Return the [x, y] coordinate for the center point of the cell that contains the specified text.  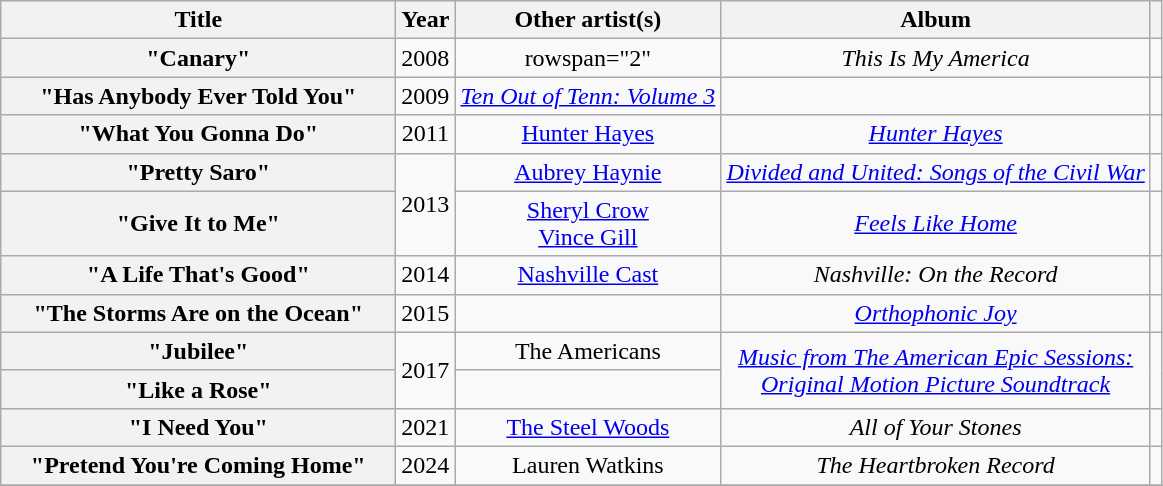
Orthophonic Joy [936, 313]
Title [198, 20]
Other artist(s) [588, 20]
2024 [426, 465]
Sheryl CrowVince Gill [588, 224]
This Is My America [936, 58]
Nashville: On the Record [936, 275]
2008 [426, 58]
All of Your Stones [936, 427]
The Americans [588, 351]
"Like a Rose" [198, 389]
rowspan="2" [588, 58]
Ten Out of Tenn: Volume 3 [588, 96]
"Pretty Saro" [198, 172]
2011 [426, 134]
2014 [426, 275]
Album [936, 20]
"Give It to Me" [198, 224]
2013 [426, 204]
"A Life That's Good" [198, 275]
Music from The American Epic Sessions:Original Motion Picture Soundtrack [936, 370]
"What You Gonna Do" [198, 134]
2015 [426, 313]
Lauren Watkins [588, 465]
Year [426, 20]
"Pretend You're Coming Home" [198, 465]
Nashville Cast [588, 275]
The Steel Woods [588, 427]
The Heartbroken Record [936, 465]
Divided and United: Songs of the Civil War [936, 172]
2021 [426, 427]
"I Need You" [198, 427]
"The Storms Are on the Ocean" [198, 313]
2009 [426, 96]
"Jubilee" [198, 351]
Feels Like Home [936, 224]
"Has Anybody Ever Told You" [198, 96]
Aubrey Haynie [588, 172]
"Canary" [198, 58]
2017 [426, 370]
